Pinpoint the cell where the given text exists, returning its [X, Y] midpoint coordinate. 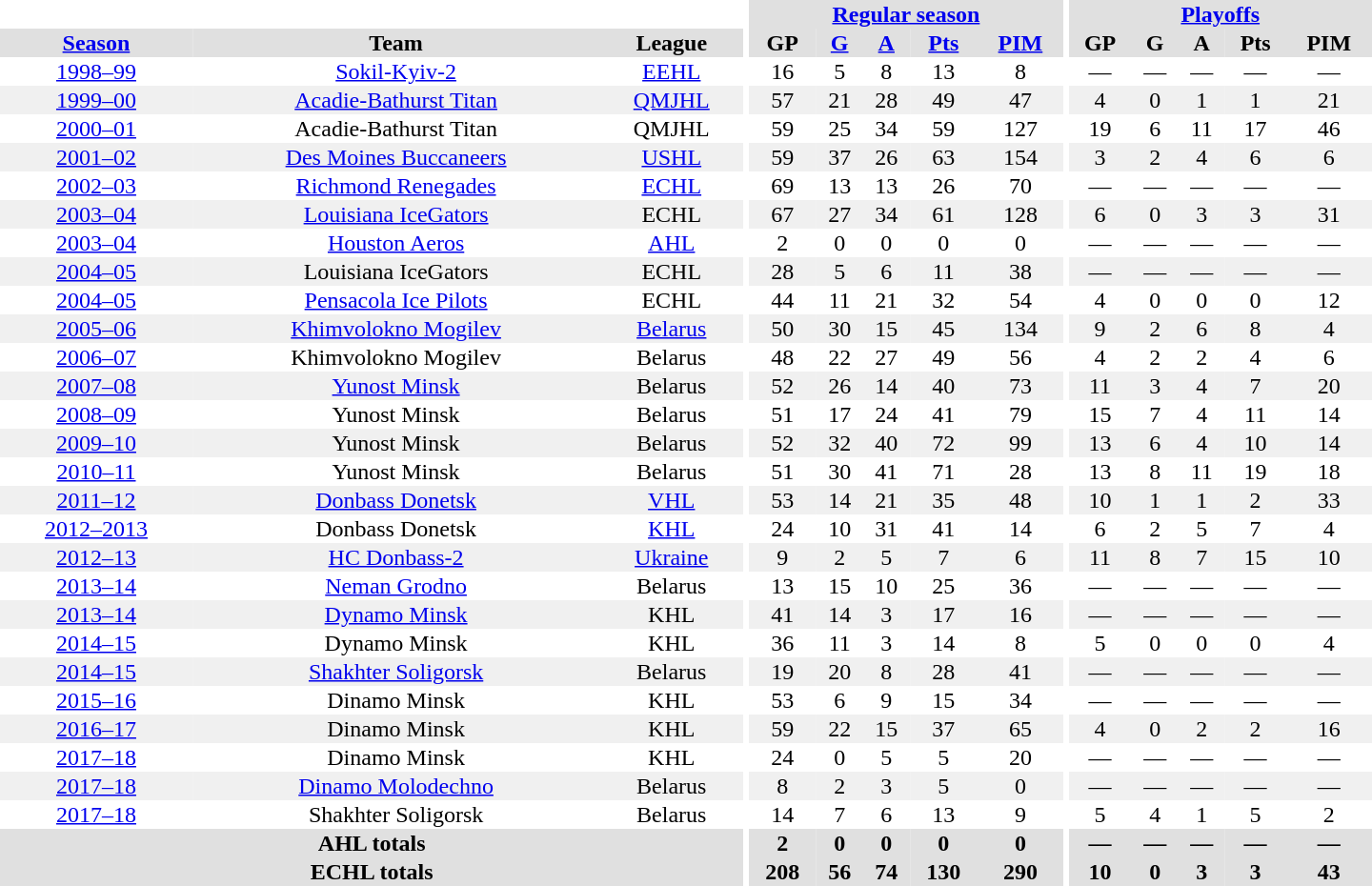
VHL [671, 500]
46 [1328, 129]
208 [783, 872]
47 [1020, 100]
2007–08 [96, 386]
33 [1328, 500]
74 [886, 872]
12 [1328, 300]
154 [1020, 157]
290 [1020, 872]
2009–10 [96, 443]
Neman Grodno [396, 586]
72 [943, 443]
63 [943, 157]
2012–13 [96, 557]
54 [1020, 300]
71 [943, 472]
2008–09 [96, 414]
Team [396, 43]
67 [783, 214]
2001–02 [96, 157]
45 [943, 329]
65 [1020, 729]
HC Donbass-2 [396, 557]
73 [1020, 386]
50 [783, 329]
2011–12 [96, 500]
43 [1328, 872]
AHL [671, 243]
2015–16 [96, 700]
AHL totals [372, 843]
2010–11 [96, 472]
38 [1020, 272]
Ukraine [671, 557]
127 [1020, 129]
Pensacola Ice Pilots [396, 300]
134 [1020, 329]
League [671, 43]
USHL [671, 157]
2002–03 [96, 186]
99 [1020, 443]
Regular season [906, 14]
35 [943, 500]
44 [783, 300]
79 [1020, 414]
EEHL [671, 71]
1998–99 [96, 71]
Houston Aeros [396, 243]
57 [783, 100]
69 [783, 186]
2000–01 [96, 129]
2016–17 [96, 729]
ECHL totals [372, 872]
Dinamo Molodechno [396, 786]
2006–07 [96, 357]
18 [1328, 472]
70 [1020, 186]
Playoffs [1221, 14]
2005–06 [96, 329]
Sokil-Kyiv-2 [396, 71]
Des Moines Buccaneers [396, 157]
2012–2013 [96, 529]
1999–00 [96, 100]
Season [96, 43]
61 [943, 214]
Richmond Renegades [396, 186]
130 [943, 872]
128 [1020, 214]
